Locate the cell with the specified text and output its [X, Y] center coordinate. 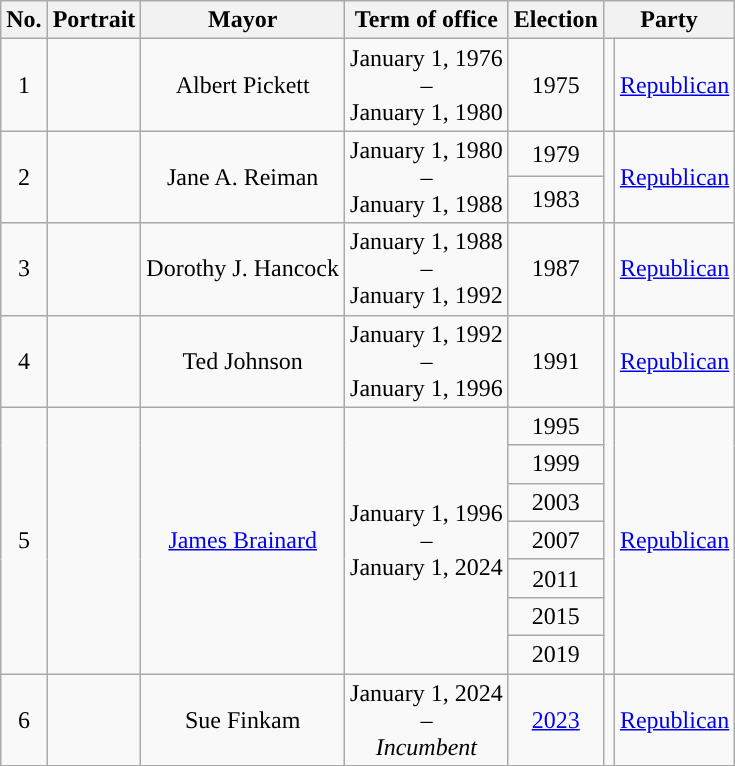
Jane A. Reiman [243, 177]
1987 [556, 269]
January 1, 1980–January 1, 1988 [427, 177]
No. [24, 20]
6 [24, 720]
2011 [556, 578]
Ted Johnson [243, 361]
January 1, 2024 – Incumbent [427, 720]
2023 [556, 720]
Term of office [427, 20]
1983 [556, 200]
1995 [556, 426]
January 1, 1988–January 1, 1992 [427, 269]
2019 [556, 654]
January 1, 1992–January 1, 1996 [427, 361]
2015 [556, 616]
January 1, 1976–January 1, 1980 [427, 85]
Dorothy J. Hancock [243, 269]
2007 [556, 540]
Mayor [243, 20]
Albert Pickett [243, 85]
Sue Finkam [243, 720]
4 [24, 361]
James Brainard [243, 540]
Portrait [94, 20]
1991 [556, 361]
2 [24, 177]
1975 [556, 85]
1999 [556, 464]
January 1, 1996–January 1, 2024 [427, 540]
3 [24, 269]
1979 [556, 154]
5 [24, 540]
Party [668, 20]
Election [556, 20]
1 [24, 85]
2003 [556, 502]
